Capture the cell that displays the provided text and extract its (x, y) central coordinate. 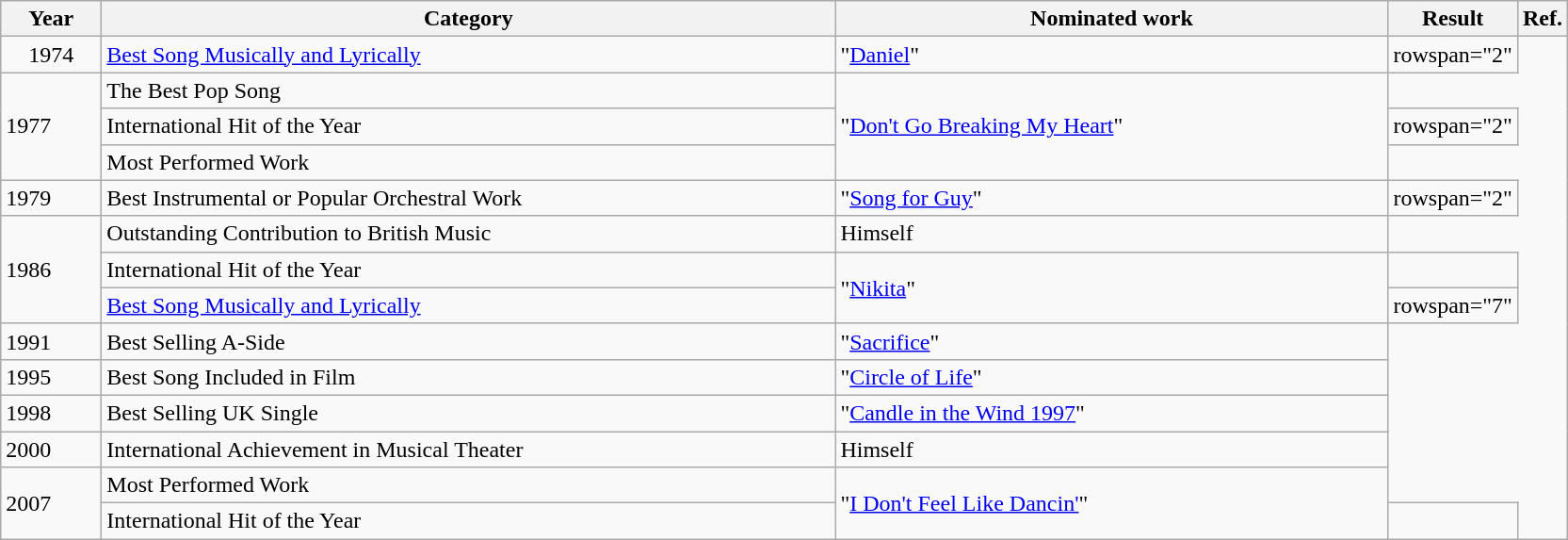
1995 (51, 377)
"I Don't Feel Like Dancin'" (1111, 503)
"Sacrifice" (1111, 341)
1991 (51, 341)
1977 (51, 126)
"Don't Go Breaking My Heart" (1111, 126)
Category (469, 19)
"Candle in the Wind 1997" (1111, 413)
Result (1453, 19)
2007 (51, 503)
International Achievement in Musical Theater (469, 450)
Best Selling A-Side (469, 341)
rowspan="7" (1453, 305)
Best Song Included in Film (469, 377)
The Best Pop Song (469, 90)
1986 (51, 270)
Year (51, 19)
"Song for Guy" (1111, 198)
1974 (51, 55)
1998 (51, 413)
2000 (51, 450)
"Circle of Life" (1111, 377)
Best Selling UK Single (469, 413)
1979 (51, 198)
"Daniel" (1111, 55)
Ref. (1543, 19)
Nominated work (1111, 19)
Best Instrumental or Popular Orchestral Work (469, 198)
Outstanding Contribution to British Music (469, 234)
"Nikita" (1111, 287)
